For the text-containing cell, return its midpoint in (X, Y) coordinate format. 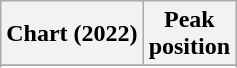
Chart (2022) (72, 34)
Peakposition (189, 34)
